Identify which cell holds the provided text, then report its [x, y] central coordinate. 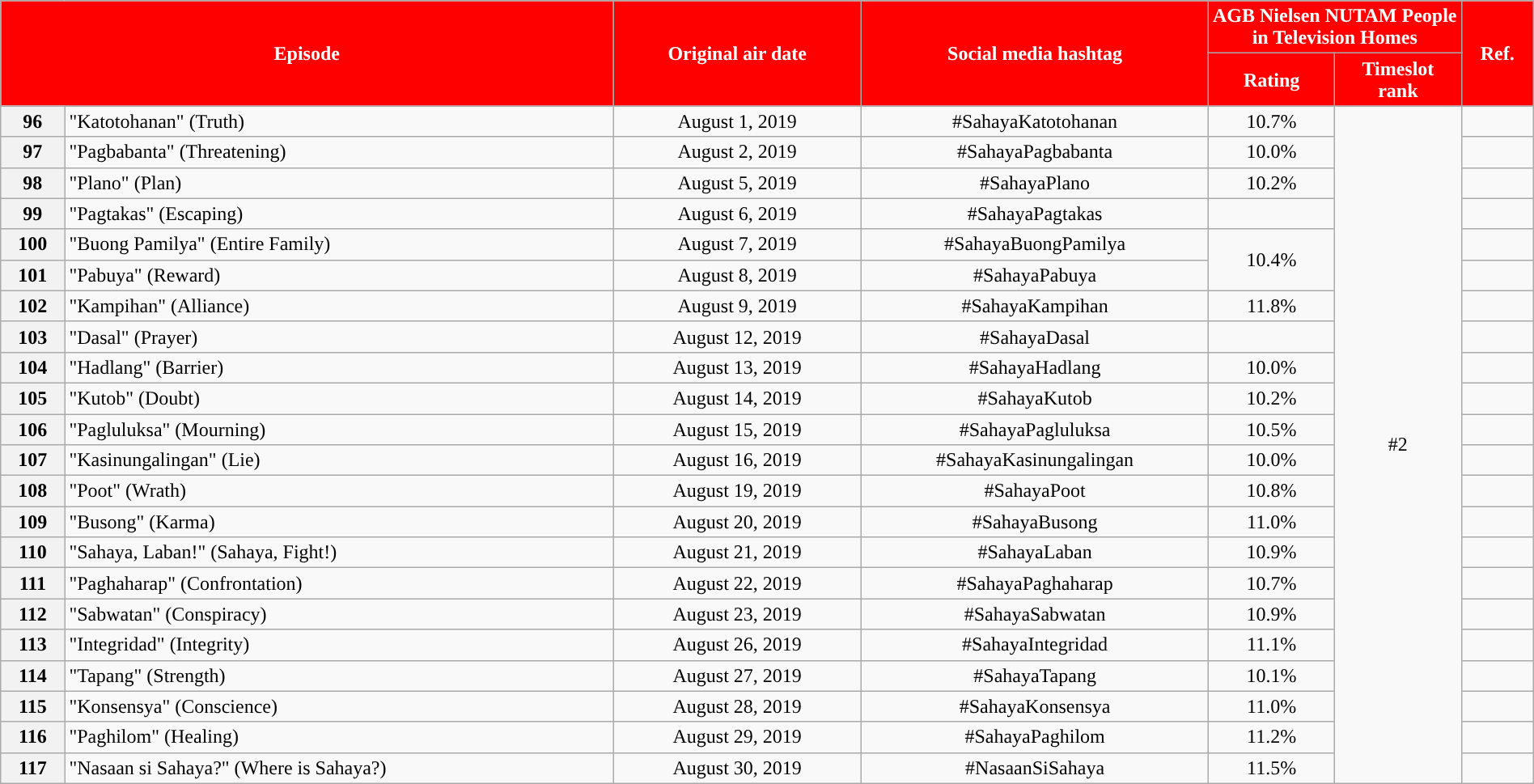
August 28, 2019 [738, 706]
"Sabwatan" (Conspiracy) [339, 614]
11.5% [1271, 768]
August 9, 2019 [738, 306]
"Paghaharap" (Confrontation) [339, 583]
August 30, 2019 [738, 768]
#SahayaLaban [1036, 553]
August 16, 2019 [738, 460]
"Plano" (Plan) [339, 183]
110 [32, 553]
10.4% [1271, 260]
11.2% [1271, 737]
115 [32, 706]
#SahayaBusong [1036, 522]
"Kampihan" (Alliance) [339, 306]
#SahayaPagbabanta [1036, 152]
#SahayaPagtakas [1036, 214]
112 [32, 614]
102 [32, 306]
#SahayaPagluluksa [1036, 430]
#SahayaPaghaharap [1036, 583]
#SahayaPlano [1036, 183]
"Nasaan si Sahaya?" (Where is Sahaya?) [339, 768]
August 1, 2019 [738, 121]
96 [32, 121]
11.1% [1271, 645]
August 26, 2019 [738, 645]
August 12, 2019 [738, 337]
August 2, 2019 [738, 152]
113 [32, 645]
#2 [1398, 445]
August 14, 2019 [738, 398]
August 8, 2019 [738, 275]
Timeslotrank [1398, 79]
103 [32, 337]
"Tapang" (Strength) [339, 676]
#SahayaTapang [1036, 676]
116 [32, 737]
107 [32, 460]
101 [32, 275]
"Hadlang" (Barrier) [339, 367]
99 [32, 214]
"Sahaya, Laban!" (Sahaya, Fight!) [339, 553]
August 7, 2019 [738, 244]
"Pagluluksa" (Mourning) [339, 430]
"Pagtakas" (Escaping) [339, 214]
"Pabuya" (Reward) [339, 275]
10.5% [1271, 430]
#SahayaBuongPamilya [1036, 244]
#SahayaPoot [1036, 491]
108 [32, 491]
#SahayaKasinungalingan [1036, 460]
#SahayaHadlang [1036, 367]
#SahayaIntegridad [1036, 645]
"Konsensya" (Conscience) [339, 706]
109 [32, 522]
105 [32, 398]
11.8% [1271, 306]
111 [32, 583]
98 [32, 183]
#SahayaKatotohanan [1036, 121]
#NasaanSiSahaya [1036, 768]
Ref. [1497, 53]
#SahayaKutob [1036, 398]
10.1% [1271, 676]
#SahayaPaghilom [1036, 737]
"Paghilom" (Healing) [339, 737]
106 [32, 430]
August 13, 2019 [738, 367]
August 27, 2019 [738, 676]
August 21, 2019 [738, 553]
#SahayaSabwatan [1036, 614]
August 5, 2019 [738, 183]
"Poot" (Wrath) [339, 491]
August 29, 2019 [738, 737]
August 23, 2019 [738, 614]
AGB Nielsen NUTAM People in Television Homes [1335, 28]
97 [32, 152]
"Dasal" (Prayer) [339, 337]
104 [32, 367]
"Buong Pamilya" (Entire Family) [339, 244]
August 6, 2019 [738, 214]
10.8% [1271, 491]
"Integridad" (Integrity) [339, 645]
Rating [1271, 79]
"Katotohanan" (Truth) [339, 121]
Episode [307, 53]
#SahayaPabuya [1036, 275]
Original air date [738, 53]
#SahayaDasal [1036, 337]
117 [32, 768]
"Pagbabanta" (Threatening) [339, 152]
August 19, 2019 [738, 491]
"Busong" (Karma) [339, 522]
August 15, 2019 [738, 430]
"Kutob" (Doubt) [339, 398]
#SahayaKonsensya [1036, 706]
August 20, 2019 [738, 522]
114 [32, 676]
August 22, 2019 [738, 583]
Social media hashtag [1036, 53]
"Kasinungalingan" (Lie) [339, 460]
#SahayaKampihan [1036, 306]
100 [32, 244]
